Output the (x, y) coordinate of the center of the cell containing the given text.  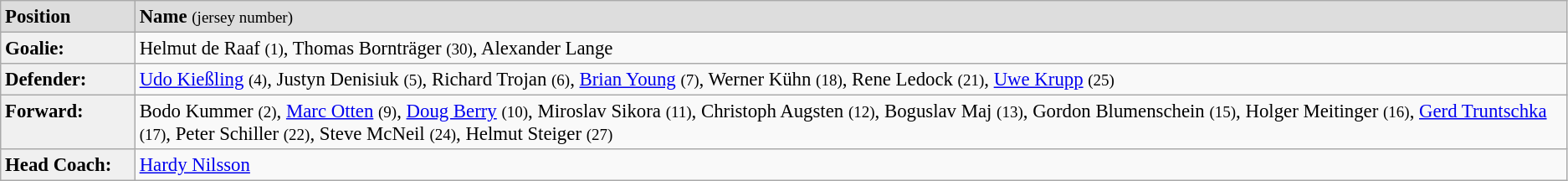
Udo Kießling (4), Justyn Denisiuk (5), Richard Trojan (6), Brian Young (7), Werner Kühn (18), Rene Ledock (21), Uwe Krupp (25) (850, 80)
Helmut de Raaf (1), Thomas Bornträger (30), Alexander Lange (850, 49)
Forward: (69, 122)
Goalie: (69, 49)
Name (jersey number) (850, 17)
Defender: (69, 80)
Head Coach: (69, 165)
Hardy Nilsson (850, 165)
Position (69, 17)
